For the text-containing cell, return its midpoint in [X, Y] coordinate format. 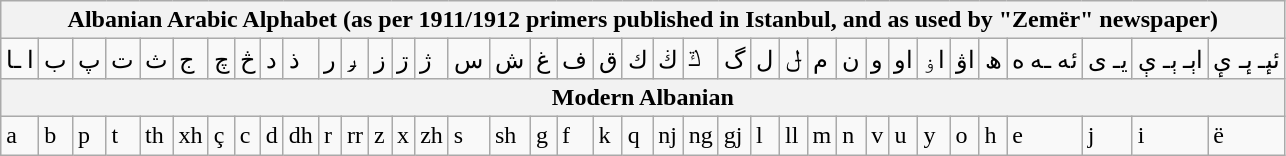
ݛ [354, 59]
چ [221, 59]
g [543, 135]
پ [89, 59]
h [993, 135]
څ [247, 59]
ر [330, 59]
f [576, 135]
ڬ [668, 59]
ng [700, 135]
z [380, 135]
Modern Albanian [643, 97]
gj [734, 135]
th [157, 135]
ب [56, 59]
غ [543, 59]
اۏ [934, 59]
q [638, 135]
ݪ [793, 59]
اېـ ېـ ې [1170, 59]
ف [576, 59]
m [822, 135]
ن [852, 59]
ھ [993, 59]
nj [668, 135]
او [904, 59]
ث [157, 59]
u [904, 135]
ج [190, 59]
ë [1246, 135]
ç [221, 135]
گ [734, 59]
م [822, 59]
ژ [432, 59]
Albanian Arabic Alphabet (as per 1911/1912 primers published in Istanbul, and as used by "Zemër" newspaper) [643, 20]
a [20, 135]
y [934, 135]
یـ ی [1107, 59]
ll [793, 135]
t [123, 135]
ا ـا [20, 59]
j [1107, 135]
و [878, 59]
ئە ـە ە [1045, 59]
ش [510, 59]
ذ [300, 59]
sh [510, 135]
d [272, 135]
اۋ [964, 59]
ز [380, 59]
l [764, 135]
ك [638, 59]
zh [432, 135]
د [272, 59]
o [964, 135]
xh [190, 135]
k [608, 135]
ئىٕـ ىٕـ ىٕ [1246, 59]
s [468, 135]
ڗ [404, 59]
ݿ [700, 59]
ق [608, 59]
rr [354, 135]
c [247, 135]
b [56, 135]
v [878, 135]
n [852, 135]
dh [300, 135]
e [1045, 135]
س [468, 59]
p [89, 135]
i [1170, 135]
x [404, 135]
ل [764, 59]
r [330, 135]
ت [123, 59]
